Pinpoint the cell where the given text exists, returning its (X, Y) midpoint coordinate. 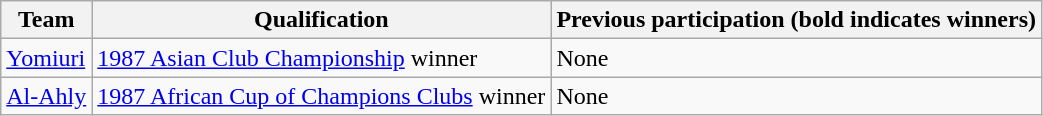
1987 Asian Club Championship winner (322, 58)
Previous participation (bold indicates winners) (796, 20)
Qualification (322, 20)
Al-Ahly (46, 96)
Team (46, 20)
1987 African Cup of Champions Clubs winner (322, 96)
Yomiuri (46, 58)
